For the text-containing cell, return its midpoint in (x, y) coordinate format. 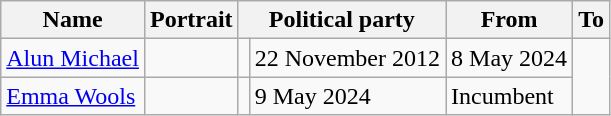
Incumbent (510, 96)
Portrait (191, 20)
9 May 2024 (347, 96)
Emma Wools (73, 96)
Name (73, 20)
Alun Michael (73, 58)
From (510, 20)
8 May 2024 (510, 58)
Political party (342, 20)
22 November 2012 (347, 58)
To (592, 20)
